From the cell containing the given text, extract its center point as [X, Y] coordinate. 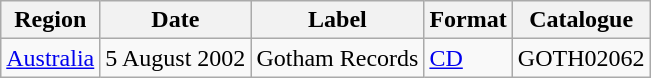
Label [338, 20]
GOTH02062 [581, 58]
Format [468, 20]
Region [50, 20]
Date [176, 20]
Gotham Records [338, 58]
Catalogue [581, 20]
Australia [50, 58]
CD [468, 58]
5 August 2002 [176, 58]
